Scan for the cell matching the given text and deliver its (x, y) coordinate at center. 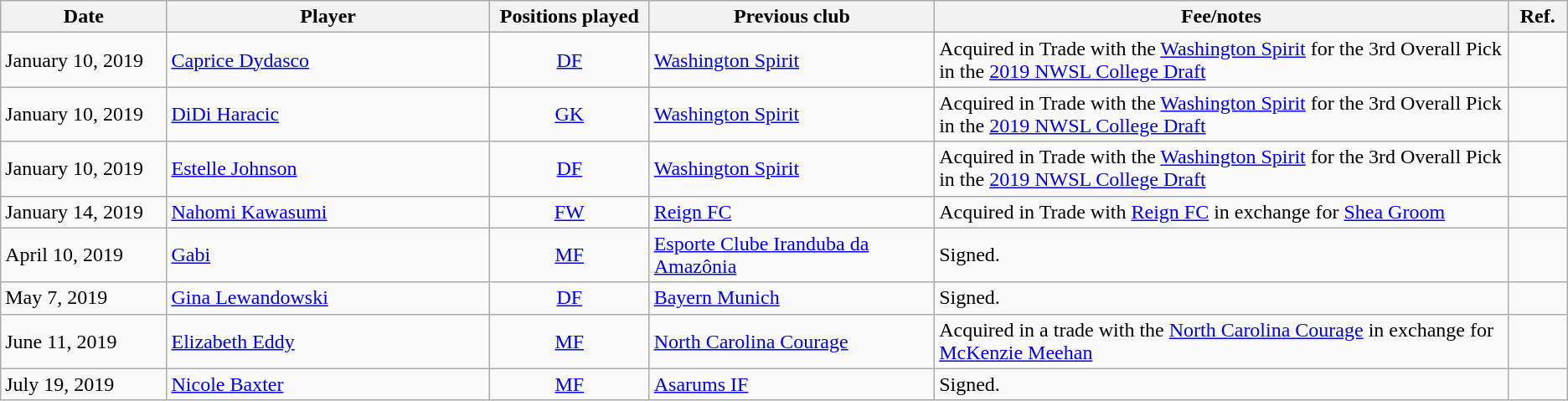
Elizabeth Eddy (328, 342)
Acquired in a trade with the North Carolina Courage in exchange for McKenzie Meehan (1221, 342)
Reign FC (792, 212)
Acquired in Trade with Reign FC in exchange for Shea Groom (1221, 212)
Asarums IF (792, 384)
July 19, 2019 (84, 384)
FW (570, 212)
Positions played (570, 17)
GK (570, 114)
DiDi Haracic (328, 114)
June 11, 2019 (84, 342)
Caprice Dydasco (328, 60)
Estelle Johnson (328, 169)
Esporte Clube Iranduba da Amazônia (792, 254)
Nicole Baxter (328, 384)
Previous club (792, 17)
May 7, 2019 (84, 298)
Player (328, 17)
North Carolina Courage (792, 342)
April 10, 2019 (84, 254)
Gabi (328, 254)
Date (84, 17)
Bayern Munich (792, 298)
Nahomi Kawasumi (328, 212)
Ref. (1538, 17)
Fee/notes (1221, 17)
January 14, 2019 (84, 212)
Gina Lewandowski (328, 298)
